Search for the cell housing the specified text and yield its (x, y) center coordinate. 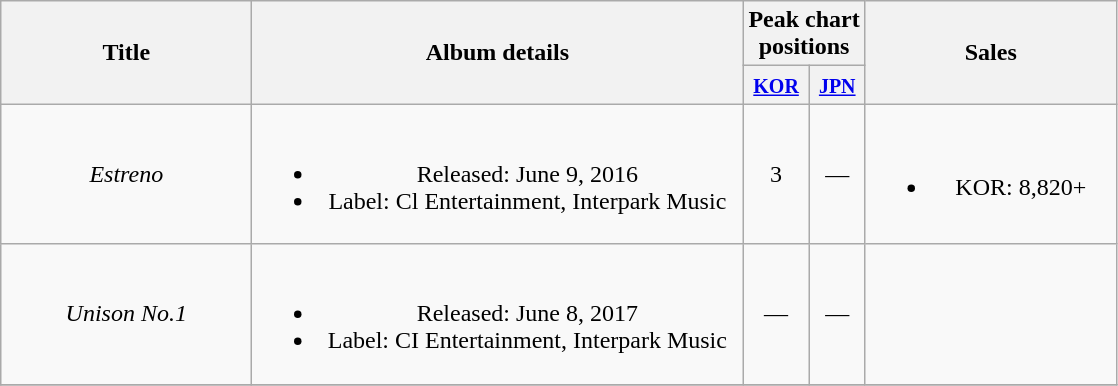
Album details (498, 52)
Unison No.1 (126, 314)
3 (776, 174)
Estreno (126, 174)
Title (126, 52)
KOR: 8,820+ (990, 174)
Sales (990, 52)
Released: June 8, 2017Label: CI Entertainment, Interpark Music (498, 314)
JPN (837, 85)
Released: June 9, 2016Label: Cl Entertainment, Interpark Music (498, 174)
KOR (776, 85)
Peak chart positions (804, 34)
